For the text-containing cell, return its midpoint in [X, Y] coordinate format. 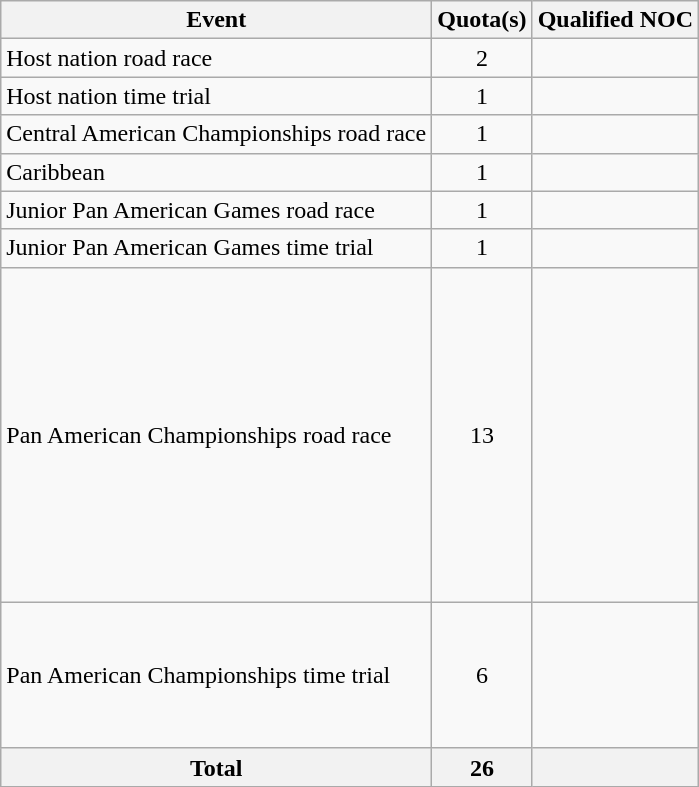
26 [482, 767]
Pan American Championships road race [216, 434]
13 [482, 434]
Quota(s) [482, 20]
Host nation time trial [216, 96]
Central American Championships road race [216, 134]
6 [482, 675]
Pan American Championships time trial [216, 675]
Junior Pan American Games road race [216, 210]
Junior Pan American Games time trial [216, 248]
Total [216, 767]
Qualified NOC [615, 20]
2 [482, 58]
Caribbean [216, 172]
Host nation road race [216, 58]
Event [216, 20]
